Identify which cell holds the provided text, then report its [X, Y] central coordinate. 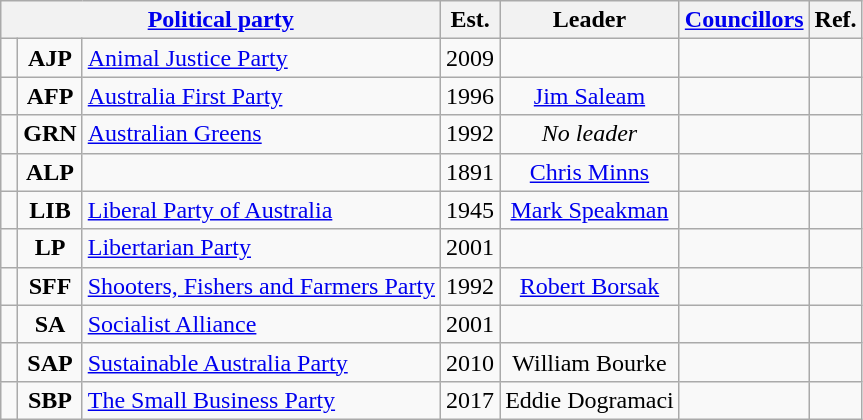
Chris Minns [590, 172]
Sustainable Australia Party [261, 362]
Leader [590, 20]
Shooters, Fishers and Farmers Party [261, 286]
Eddie Dogramaci [590, 400]
SFF [50, 286]
Liberal Party of Australia [261, 210]
William Bourke [590, 362]
Ref. [836, 20]
2010 [470, 362]
The Small Business Party [261, 400]
Socialist Alliance [261, 324]
Political party [221, 20]
Robert Borsak [590, 286]
Est. [470, 20]
SBP [50, 400]
Jim Saleam [590, 96]
2017 [470, 400]
1891 [470, 172]
Mark Speakman [590, 210]
AFP [50, 96]
1945 [470, 210]
1996 [470, 96]
SAP [50, 362]
GRN [50, 134]
SA [50, 324]
Australia First Party [261, 96]
LP [50, 248]
Animal Justice Party [261, 58]
LIB [50, 210]
ALP [50, 172]
2009 [470, 58]
Councillors [744, 20]
Australian Greens [261, 134]
Libertarian Party [261, 248]
AJP [50, 58]
No leader [590, 134]
